Search for the cell housing the specified text and yield its [X, Y] center coordinate. 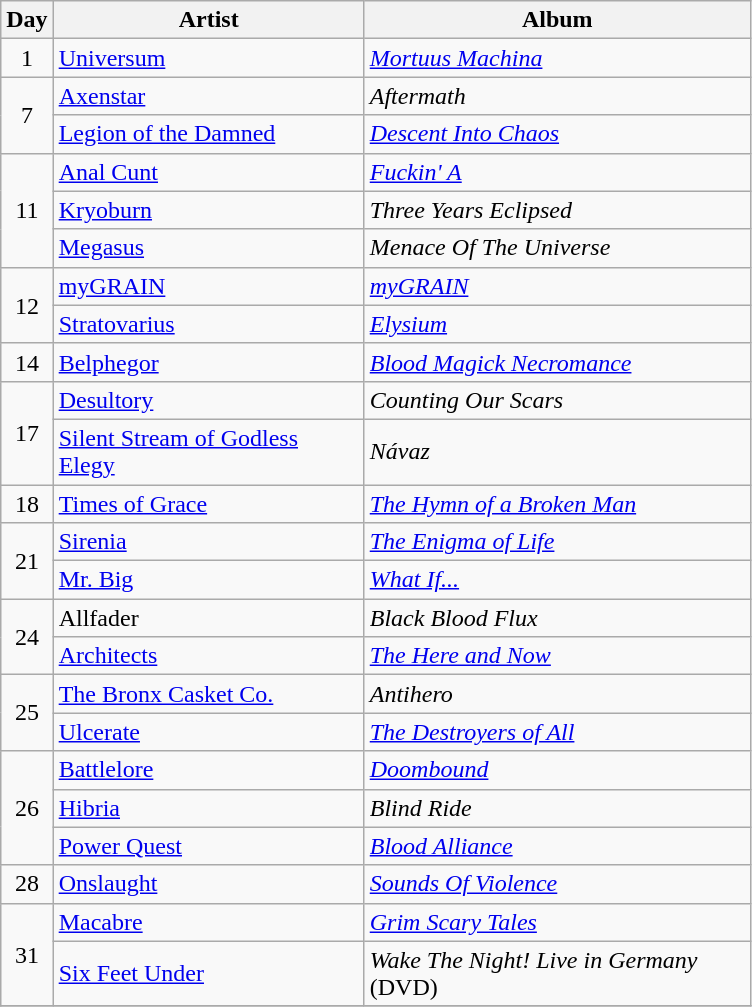
21 [27, 561]
26 [27, 808]
Anal Cunt [208, 172]
Mr. Big [208, 580]
12 [27, 305]
17 [27, 432]
Silent Stream of Godless Elegy [208, 452]
Ulcerate [208, 732]
24 [27, 637]
The Hymn of a Broken Man [557, 503]
11 [27, 210]
Wake The Night! Live in Germany (DVD) [557, 974]
Sounds Of Violence [557, 884]
Megasus [208, 248]
Elysium [557, 324]
Aftermath [557, 96]
Descent Into Chaos [557, 134]
Axenstar [208, 96]
Sirenia [208, 542]
Counting Our Scars [557, 400]
The Destroyers of All [557, 732]
Fuckin' A [557, 172]
Menace Of The Universe [557, 248]
7 [27, 115]
Grim Scary Tales [557, 922]
Stratovarius [208, 324]
Mortuus Machina [557, 58]
Times of Grace [208, 503]
Kryoburn [208, 210]
Onslaught [208, 884]
Day [27, 20]
Belphegor [208, 362]
Návaz [557, 452]
Hibria [208, 808]
Artist [208, 20]
1 [27, 58]
Blood Alliance [557, 846]
Six Feet Under [208, 974]
14 [27, 362]
Black Blood Flux [557, 618]
31 [27, 954]
Album [557, 20]
25 [27, 713]
Allfader [208, 618]
Legion of the Damned [208, 134]
Battlelore [208, 770]
The Bronx Casket Co. [208, 694]
Architects [208, 656]
Universum [208, 58]
Desultory [208, 400]
What If... [557, 580]
Blind Ride [557, 808]
The Here and Now [557, 656]
28 [27, 884]
Macabre [208, 922]
18 [27, 503]
Blood Magick Necromance [557, 362]
Antihero [557, 694]
The Enigma of Life [557, 542]
Power Quest [208, 846]
Doombound [557, 770]
Three Years Eclipsed [557, 210]
